Provide the [x, y] coordinate of the cell's center where the given text is located.  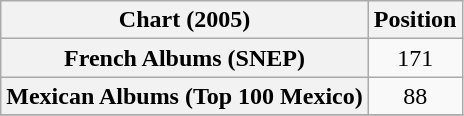
French Albums (SNEP) [185, 58]
171 [415, 58]
Mexican Albums (Top 100 Mexico) [185, 96]
Position [415, 20]
Chart (2005) [185, 20]
88 [415, 96]
